Detect which cell encompasses the target text, then output its [x, y] center coordinate. 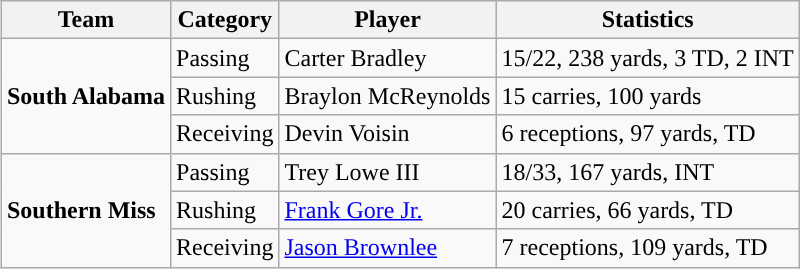
Braylon McReynolds [388, 96]
Devin Voisin [388, 134]
Team [86, 20]
15/22, 238 yards, 3 TD, 2 INT [648, 58]
18/33, 167 yards, INT [648, 172]
20 carries, 66 yards, TD [648, 210]
15 carries, 100 yards [648, 96]
Statistics [648, 20]
Category [225, 20]
7 receptions, 109 yards, TD [648, 248]
South Alabama [86, 96]
Carter Bradley [388, 58]
6 receptions, 97 yards, TD [648, 134]
Southern Miss [86, 210]
Trey Lowe III [388, 172]
Player [388, 20]
Frank Gore Jr. [388, 210]
Jason Brownlee [388, 248]
